Provide the (x, y) coordinate of the cell's center where the given text is located.  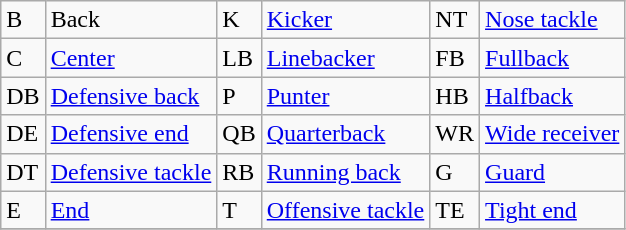
Back (131, 20)
P (239, 96)
Wide receiver (552, 134)
DE (23, 134)
HB (455, 96)
T (239, 210)
FB (455, 58)
LB (239, 58)
TE (455, 210)
E (23, 210)
Punter (346, 96)
Kicker (346, 20)
G (455, 172)
Halfback (552, 96)
DB (23, 96)
WR (455, 134)
Tight end (552, 210)
Guard (552, 172)
B (23, 20)
Linebacker (346, 58)
Nose tackle (552, 20)
Center (131, 58)
QB (239, 134)
Defensive tackle (131, 172)
Offensive tackle (346, 210)
Defensive back (131, 96)
Quarterback (346, 134)
C (23, 58)
DT (23, 172)
K (239, 20)
RB (239, 172)
Defensive end (131, 134)
End (131, 210)
NT (455, 20)
Running back (346, 172)
Fullback (552, 58)
